Capture the cell that displays the provided text and extract its (x, y) central coordinate. 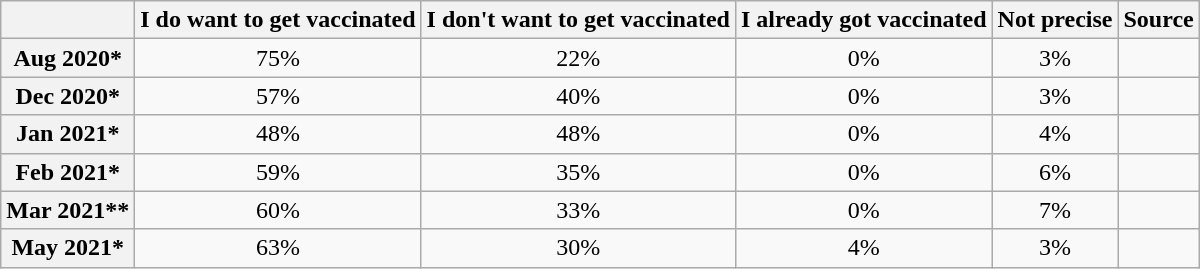
57% (278, 96)
63% (278, 248)
Feb 2021* (68, 172)
I do want to get vaccinated (278, 20)
I already got vaccinated (864, 20)
Jan 2021* (68, 134)
Mar 2021** (68, 210)
Source (1158, 20)
Not precise (1055, 20)
May 2021* (68, 248)
Dec 2020* (68, 96)
30% (578, 248)
Aug 2020* (68, 58)
22% (578, 58)
I don't want to get vaccinated (578, 20)
40% (578, 96)
33% (578, 210)
75% (278, 58)
59% (278, 172)
60% (278, 210)
7% (1055, 210)
6% (1055, 172)
35% (578, 172)
